Extract the (X, Y) coordinate from the center of the cell holding the provided text.  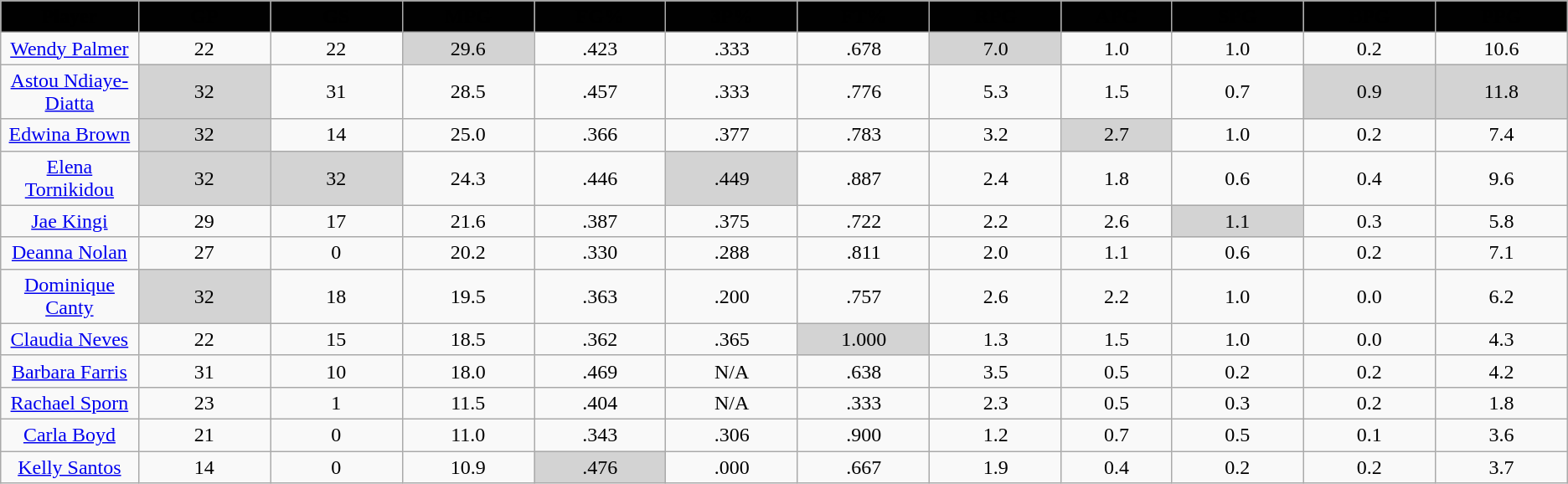
10 (337, 371)
.306 (732, 435)
11.0 (467, 435)
3P% (732, 17)
5.8 (1502, 221)
17 (337, 221)
.469 (600, 371)
0.1 (1369, 435)
10.9 (467, 466)
1 (337, 403)
25.0 (467, 135)
28.5 (467, 92)
0.9 (1369, 92)
.811 (863, 253)
5.3 (995, 92)
3.2 (995, 135)
.446 (600, 178)
Dominique Canty (70, 296)
29 (204, 221)
11.5 (467, 403)
.330 (600, 253)
Edwina Brown (70, 135)
.365 (732, 339)
2.7 (1116, 135)
23 (204, 403)
Wendy Palmer (70, 49)
4.3 (1502, 339)
21 (204, 435)
.476 (600, 466)
20.2 (467, 253)
15 (337, 339)
GP (204, 17)
1.2 (995, 435)
2.4 (995, 178)
PPG (1502, 17)
.343 (600, 435)
Elena Tornikidou (70, 178)
2.0 (995, 253)
.887 (863, 178)
.783 (863, 135)
1.3 (995, 339)
.363 (600, 296)
3.6 (1502, 435)
18.0 (467, 371)
7.1 (1502, 253)
1.000 (863, 339)
.667 (863, 466)
19.5 (467, 296)
.457 (600, 92)
21.6 (467, 221)
24.3 (467, 178)
.387 (600, 221)
9.6 (1502, 178)
29.6 (467, 49)
4.2 (1502, 371)
7.4 (1502, 135)
Carla Boyd (70, 435)
GS (337, 17)
.404 (600, 403)
Deanna Nolan (70, 253)
.377 (732, 135)
18.5 (467, 339)
.757 (863, 296)
.638 (863, 371)
.449 (732, 178)
3.7 (1502, 466)
2.3 (995, 403)
11.8 (1502, 92)
Player (70, 17)
Jae Kingi (70, 221)
BPG (1369, 17)
MPG (467, 17)
FT% (863, 17)
.288 (732, 253)
.900 (863, 435)
Rachael Sporn (70, 403)
.776 (863, 92)
RPG (995, 17)
.000 (732, 466)
3.5 (995, 371)
Barbara Farris (70, 371)
SPG (1238, 17)
.200 (732, 296)
APG (1116, 17)
Claudia Neves (70, 339)
.722 (863, 221)
7.0 (995, 49)
1.9 (995, 466)
10.6 (1502, 49)
.366 (600, 135)
18 (337, 296)
27 (204, 253)
.678 (863, 49)
6.2 (1502, 296)
FG% (600, 17)
Astou Ndiaye-Diatta (70, 92)
.362 (600, 339)
.423 (600, 49)
Kelly Santos (70, 466)
.375 (732, 221)
